Detect which cell encompasses the target text, then output its (x, y) center coordinate. 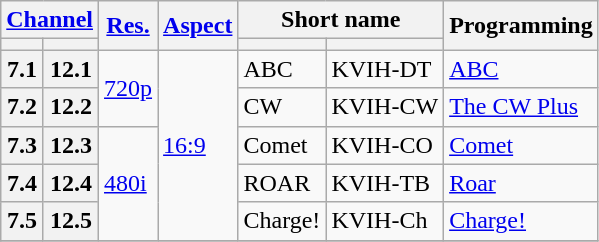
12.5 (70, 221)
ROAR (282, 183)
The CW Plus (522, 107)
Roar (522, 183)
12.4 (70, 183)
CW (282, 107)
7.1 (22, 69)
Channel (50, 20)
12.1 (70, 69)
480i (128, 183)
Short name (341, 20)
Aspect (198, 26)
Programming (522, 26)
KVIH-TB (385, 183)
7.2 (22, 107)
KVIH-DT (385, 69)
7.3 (22, 145)
7.5 (22, 221)
12.2 (70, 107)
KVIH-CW (385, 107)
KVIH-CO (385, 145)
12.3 (70, 145)
KVIH-Ch (385, 221)
720p (128, 88)
7.4 (22, 183)
Res. (128, 26)
16:9 (198, 145)
